Find where the given text appears and provide that cell's center as (X, Y) coordinate. 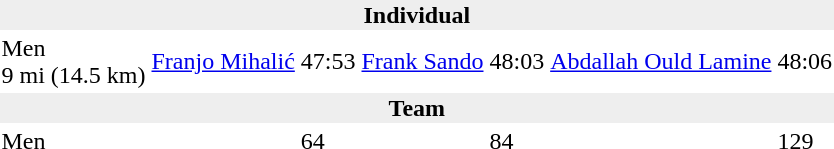
48:06 (805, 62)
Frank Sando (422, 62)
Team (417, 108)
Individual (417, 15)
Men9 mi (14.5 km) (74, 62)
47:53 (328, 62)
Abdallah Ould Lamine (661, 62)
48:03 (517, 62)
Franjo Mihalić (223, 62)
